Determine the [x, y] coordinate at the center of the cell enclosing the given text.  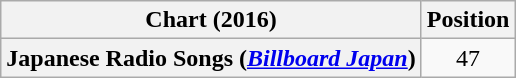
47 [468, 58]
Chart (2016) [211, 20]
Japanese Radio Songs (Billboard Japan) [211, 58]
Position [468, 20]
